Provide the [x, y] coordinate of the cell's center where the given text is located.  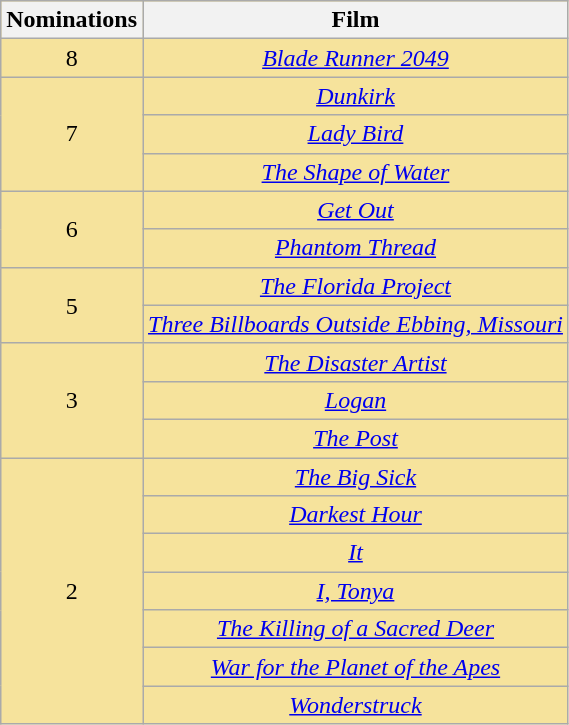
Darkest Hour [355, 515]
Film [355, 20]
5 [72, 305]
Nominations [72, 20]
The Florida Project [355, 286]
Phantom Thread [355, 248]
War for the Planet of the Apes [355, 667]
The Big Sick [355, 477]
The Shape of Water [355, 172]
8 [72, 58]
3 [72, 400]
Get Out [355, 210]
Blade Runner 2049 [355, 58]
Wonderstruck [355, 705]
2 [72, 591]
The Killing of a Sacred Deer [355, 629]
The Post [355, 438]
Dunkirk [355, 96]
The Disaster Artist [355, 362]
Lady Bird [355, 134]
Logan [355, 400]
7 [72, 134]
It [355, 553]
6 [72, 229]
I, Tonya [355, 591]
Three Billboards Outside Ebbing, Missouri [355, 324]
